For the text-containing cell, return its midpoint in (x, y) coordinate format. 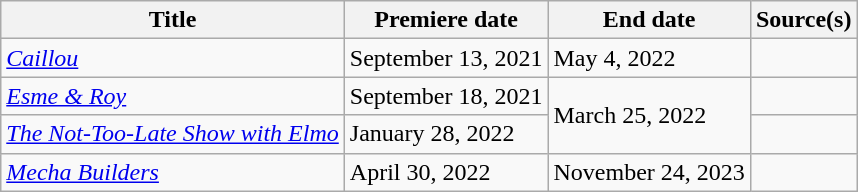
Caillou (173, 58)
End date (649, 20)
April 30, 2022 (446, 172)
March 25, 2022 (649, 115)
May 4, 2022 (649, 58)
The Not-Too-Late Show with Elmo (173, 134)
January 28, 2022 (446, 134)
September 13, 2021 (446, 58)
Title (173, 20)
September 18, 2021 (446, 96)
Source(s) (804, 20)
Premiere date (446, 20)
Mecha Builders (173, 172)
November 24, 2023 (649, 172)
Esme & Roy (173, 96)
